Return (x, y) of the center of cell containing provided text 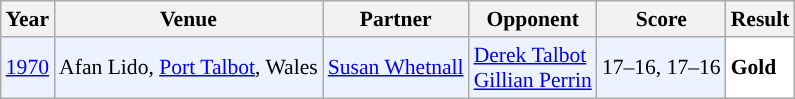
17–16, 17–16 (662, 68)
Opponent (533, 19)
Gold (760, 68)
Partner (396, 19)
Afan Lido, Port Talbot, Wales (188, 68)
Venue (188, 19)
Result (760, 19)
Score (662, 19)
Year (28, 19)
Derek Talbot Gillian Perrin (533, 68)
1970 (28, 68)
Susan Whetnall (396, 68)
